Detect which cell encompasses the target text, then output its [X, Y] center coordinate. 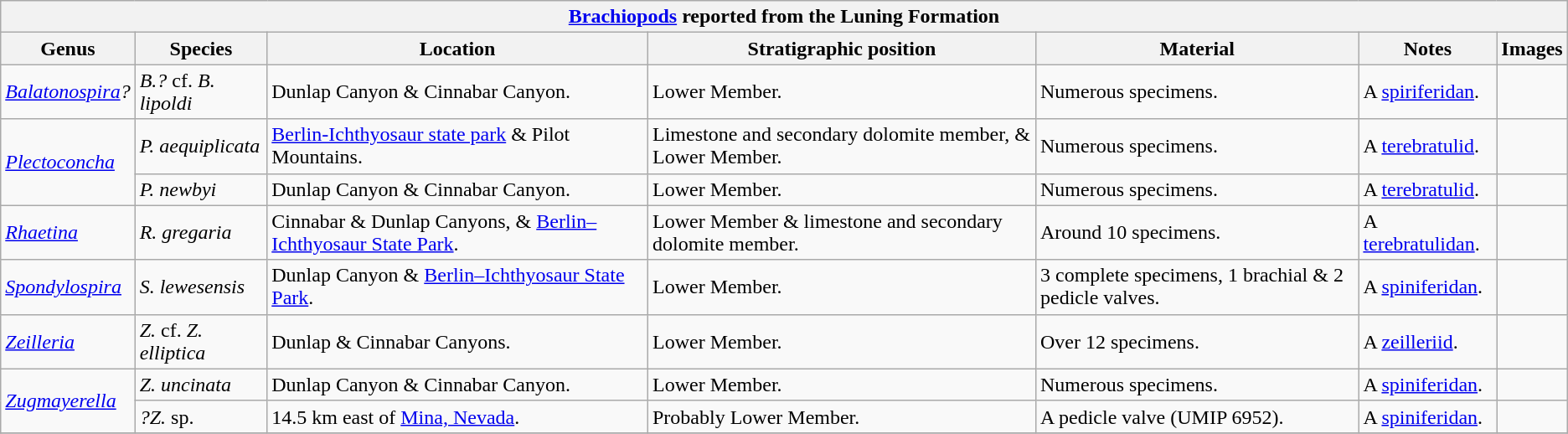
Probably Lower Member. [841, 416]
Images [1532, 49]
Limestone and secondary dolomite member, & Lower Member. [841, 146]
Balatonospira? [68, 92]
Berlin-Ichthyosaur state park & Pilot Mountains. [457, 146]
Spondylospira [68, 287]
Species [201, 49]
Around 10 specimens. [1196, 233]
Brachiopods reported from the Luning Formation [784, 17]
Stratigraphic position [841, 49]
Genus [68, 49]
Zugmayerella [68, 400]
Plectoconcha [68, 163]
Lower Member & limestone and secondary dolomite member. [841, 233]
14.5 km east of Mina, Nevada. [457, 416]
B.? cf. B. lipoldi [201, 92]
P. aequiplicata [201, 146]
Cinnabar & Dunlap Canyons, & Berlin–Ichthyosaur State Park. [457, 233]
?Z. sp. [201, 416]
Dunlap Canyon & Berlin–Ichthyosaur State Park. [457, 287]
Over 12 specimens. [1196, 342]
Dunlap & Cinnabar Canyons. [457, 342]
A terebratulidan. [1427, 233]
Material [1196, 49]
Zeilleria [68, 342]
R. gregaria [201, 233]
A spiriferidan. [1427, 92]
P. newbyi [201, 189]
Z. uncinata [201, 385]
3 complete specimens, 1 brachial & 2 pedicle valves. [1196, 287]
Z. cf. Z. elliptica [201, 342]
Location [457, 49]
A pedicle valve (UMIP 6952). [1196, 416]
S. lewesensis [201, 287]
A zeilleriid. [1427, 342]
Notes [1427, 49]
Rhaetina [68, 233]
